Determine the (x, y) coordinate at the center of the cell enclosing the given text.  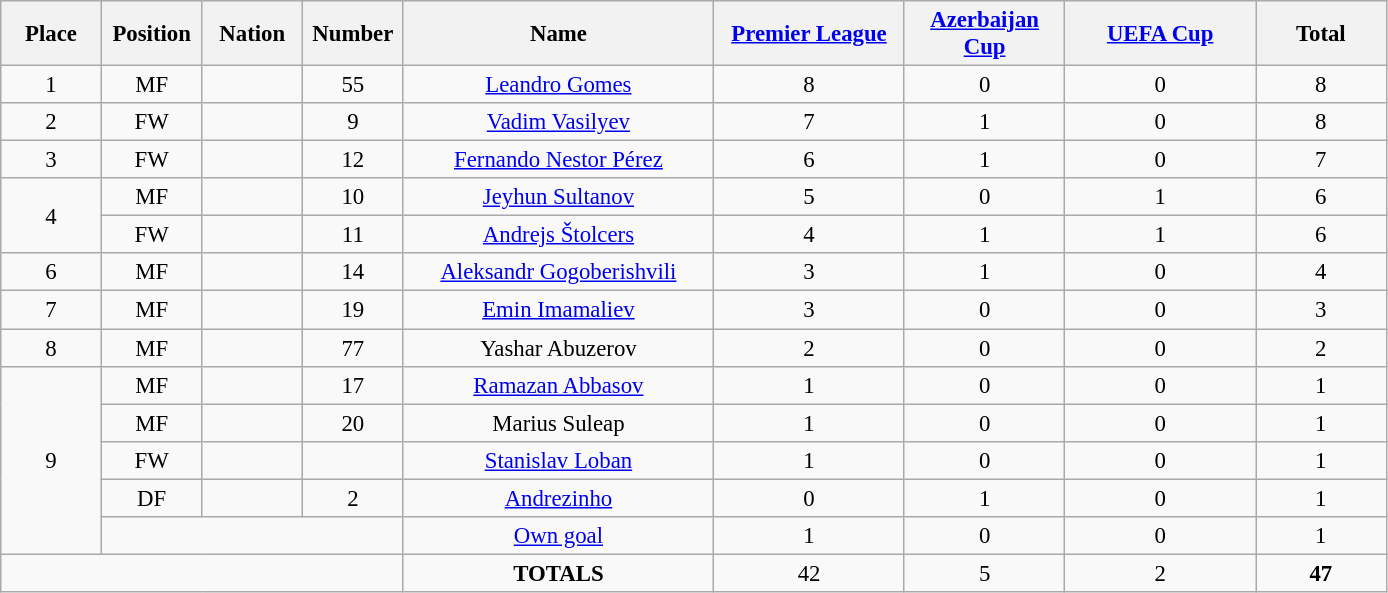
Azerbaijan Cup (984, 34)
Vadim Vasilyev (558, 122)
DF (152, 498)
Leandro Gomes (558, 85)
Emin Imamaliev (558, 310)
Total (1322, 34)
Yashar Abuzerov (558, 348)
Andrejs Štolcers (558, 235)
17 (354, 385)
47 (1322, 573)
Ramazan Abbasov (558, 385)
Nation (252, 34)
Number (354, 34)
Fernando Nestor Pérez (558, 160)
77 (354, 348)
Andrezinho (558, 498)
Own goal (558, 536)
Premier League (810, 34)
20 (354, 423)
TOTALS (558, 573)
12 (354, 160)
55 (354, 85)
Aleksandr Gogoberishvili (558, 273)
19 (354, 310)
42 (810, 573)
UEFA Cup (1160, 34)
Name (558, 34)
Jeyhun Sultanov (558, 197)
14 (354, 273)
11 (354, 235)
Stanislav Loban (558, 460)
10 (354, 197)
Position (152, 34)
Place (52, 34)
Marius Suleap (558, 423)
